Provide the [x, y] coordinate of the cell's center where the given text is located.  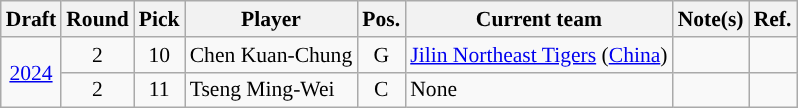
Tseng Ming-Wei [272, 90]
Note(s) [711, 19]
None [538, 90]
Pos. [381, 19]
Jilin Northeast Tigers (China) [538, 55]
G [381, 55]
Ref. [773, 19]
10 [160, 55]
Player [272, 19]
Current team [538, 19]
Round [98, 19]
2024 [31, 72]
Chen Kuan-Chung [272, 55]
Draft [31, 19]
C [381, 90]
Pick [160, 19]
11 [160, 90]
